Pinpoint the cell where the given text exists, returning its [X, Y] midpoint coordinate. 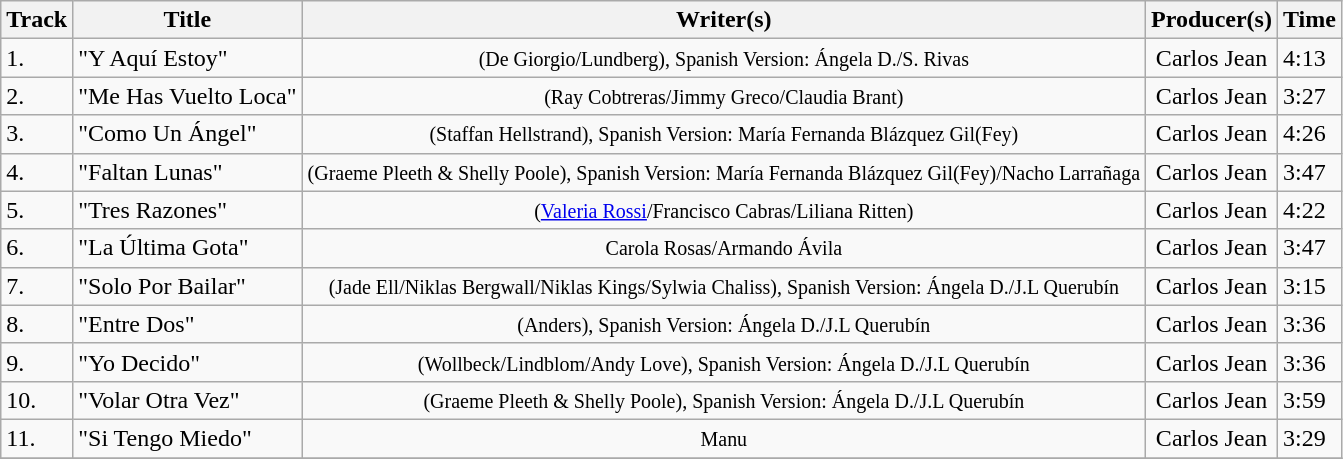
8. [37, 324]
3:15 [1309, 286]
"Yo Decido" [188, 362]
"Entre Dos" [188, 324]
(Valeria Rossi/Francisco Cabras/Liliana Ritten) [724, 210]
7. [37, 286]
(Anders), Spanish Version: Ángela D./J.L Querubín [724, 324]
10. [37, 400]
"Volar Otra Vez" [188, 400]
"La Última Gota" [188, 248]
Manu [724, 438]
Producer(s) [1212, 20]
6. [37, 248]
3. [37, 134]
"Como Un Ángel" [188, 134]
"Solo Por Bailar" [188, 286]
(Wollbeck/Lindblom/Andy Love), Spanish Version: Ángela D./J.L Querubín [724, 362]
Carola Rosas/Armando Ávila [724, 248]
"Me Has Vuelto Loca" [188, 96]
Time [1309, 20]
(Jade Ell/Niklas Bergwall/Niklas Kings/Sylwia Chaliss), Spanish Version: Ángela D./J.L Querubín [724, 286]
(Ray Cobtreras/Jimmy Greco/Claudia Brant) [724, 96]
4:22 [1309, 210]
(Graeme Pleeth & Shelly Poole), Spanish Version: María Fernanda Blázquez Gil(Fey)/Nacho Larrañaga [724, 172]
1. [37, 58]
(Graeme Pleeth & Shelly Poole), Spanish Version: Ángela D./J.L Querubín [724, 400]
9. [37, 362]
(Staffan Hellstrand), Spanish Version: María Fernanda Blázquez Gil(Fey) [724, 134]
"Faltan Lunas" [188, 172]
"Y Aquí Estoy" [188, 58]
Writer(s) [724, 20]
4:26 [1309, 134]
11. [37, 438]
3:29 [1309, 438]
2. [37, 96]
"Si Tengo Miedo" [188, 438]
Title [188, 20]
"Tres Razones" [188, 210]
5. [37, 210]
(De Giorgio/Lundberg), Spanish Version: Ángela D./S. Rivas [724, 58]
4. [37, 172]
3:59 [1309, 400]
3:27 [1309, 96]
Track [37, 20]
4:13 [1309, 58]
